Provide the [x, y] coordinate of the cell's center where the given text is located.  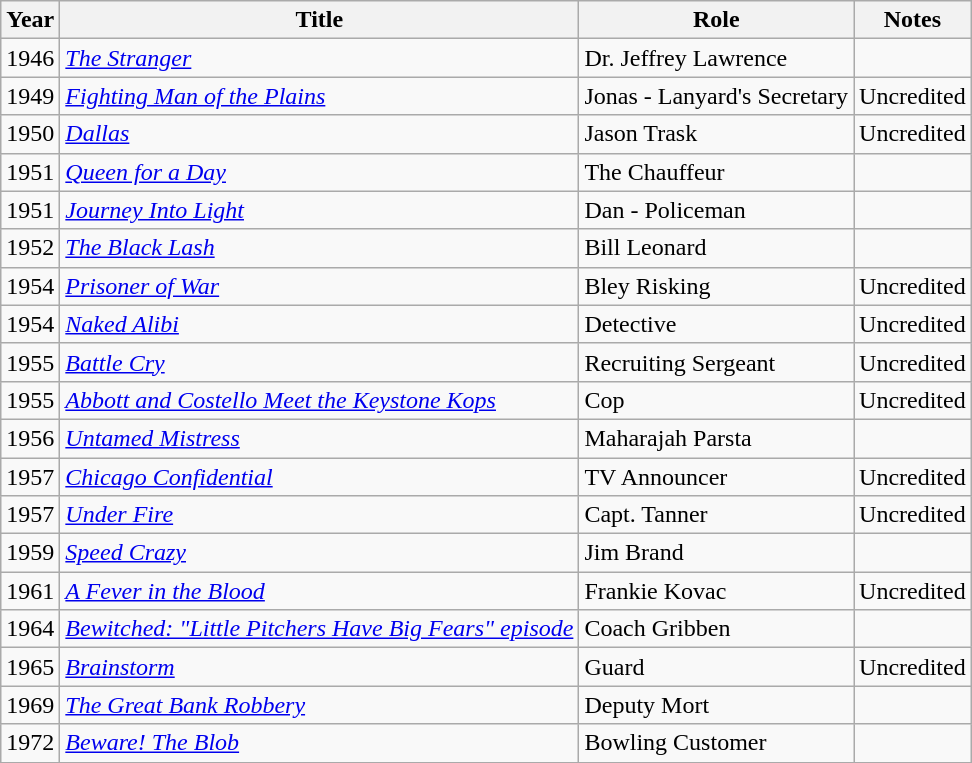
Chicago Confidential [320, 477]
Abbott and Costello Meet the Keystone Kops [320, 400]
1956 [30, 438]
Dallas [320, 134]
Jason Trask [716, 134]
Deputy Mort [716, 705]
Cop [716, 400]
Bley Risking [716, 286]
1952 [30, 248]
Role [716, 20]
Beware! The Blob [320, 743]
The Chauffeur [716, 172]
Jonas - Lanyard's Secretary [716, 96]
1950 [30, 134]
1961 [30, 591]
1946 [30, 58]
Jim Brand [716, 553]
Year [30, 20]
Dan - Policeman [716, 210]
Dr. Jeffrey Lawrence [716, 58]
Bowling Customer [716, 743]
Guard [716, 667]
Prisoner of War [320, 286]
Notes [913, 20]
1964 [30, 629]
Detective [716, 324]
Brainstorm [320, 667]
Speed Crazy [320, 553]
1972 [30, 743]
Queen for a Day [320, 172]
Fighting Man of the Plains [320, 96]
Under Fire [320, 515]
Recruiting Sergeant [716, 362]
Journey Into Light [320, 210]
1965 [30, 667]
Bill Leonard [716, 248]
Frankie Kovac [716, 591]
Title [320, 20]
The Stranger [320, 58]
A Fever in the Blood [320, 591]
TV Announcer [716, 477]
Bewitched: "Little Pitchers Have Big Fears" episode [320, 629]
The Great Bank Robbery [320, 705]
Battle Cry [320, 362]
Maharajah Parsta [716, 438]
1969 [30, 705]
1949 [30, 96]
Naked Alibi [320, 324]
Untamed Mistress [320, 438]
Coach Gribben [716, 629]
The Black Lash [320, 248]
Capt. Tanner [716, 515]
1959 [30, 553]
